Scan for the cell matching the given text and deliver its (X, Y) coordinate at center. 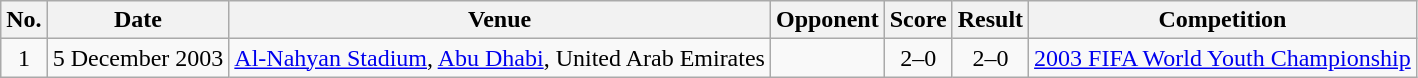
Opponent (827, 20)
No. (24, 20)
Venue (500, 20)
5 December 2003 (138, 58)
Result (990, 20)
Score (918, 20)
2003 FIFA World Youth Championship (1223, 58)
Date (138, 20)
1 (24, 58)
Al-Nahyan Stadium, Abu Dhabi, United Arab Emirates (500, 58)
Competition (1223, 20)
